Provide the [x, y] coordinate of the cell's center where the given text is located.  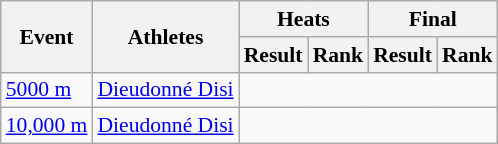
10,000 m [47, 126]
Heats [304, 19]
Final [432, 19]
5000 m [47, 90]
Event [47, 36]
Athletes [165, 36]
